Return (x, y) of the center of cell containing provided text 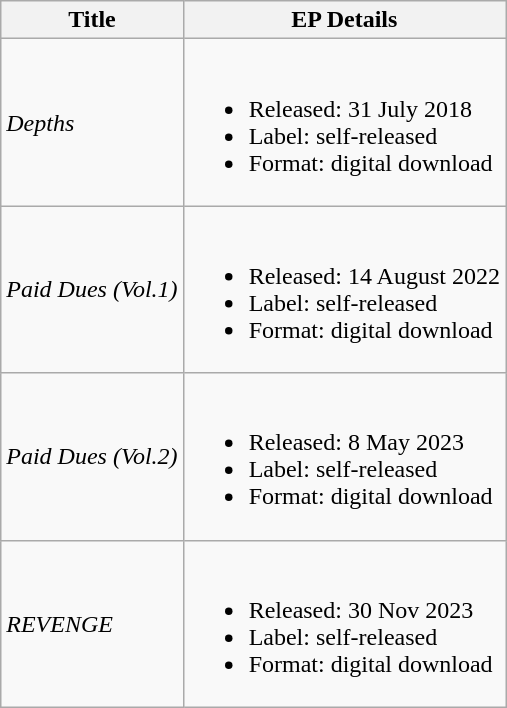
Released: 8 May 2023Label: self-releasedFormat: digital download (344, 456)
EP Details (344, 20)
Paid Dues (Vol.2) (92, 456)
Released: 14 August 2022Label: self-releasedFormat: digital download (344, 290)
Released: 31 July 2018Label: self-releasedFormat: digital download (344, 122)
Depths (92, 122)
Title (92, 20)
Paid Dues (Vol.1) (92, 290)
REVENGE (92, 624)
Released: 30 Nov 2023Label: self-releasedFormat: digital download (344, 624)
